Return [x, y] of the center of cell containing provided text 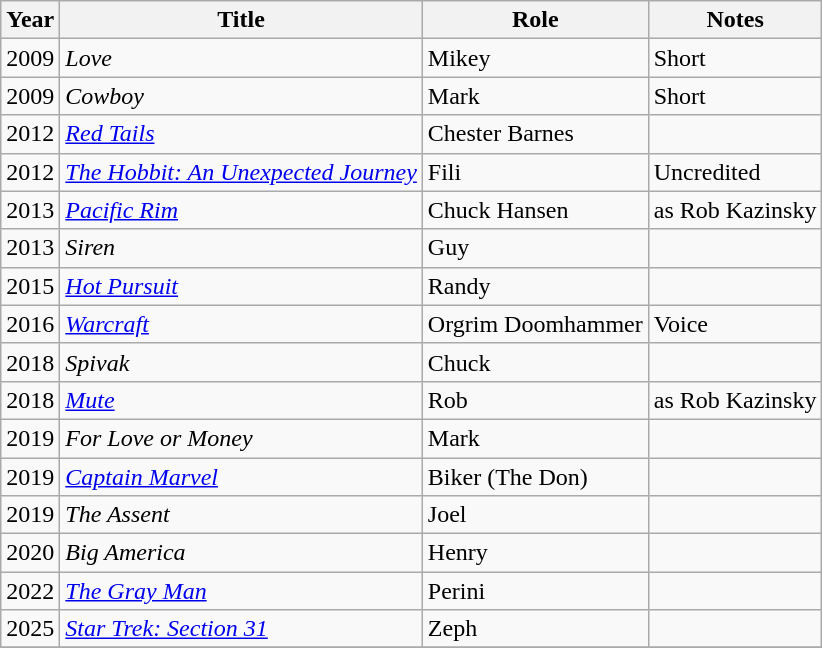
Captain Marvel [242, 477]
Pacific Rim [242, 210]
Joel [535, 515]
Guy [535, 248]
2020 [30, 553]
2022 [30, 591]
2016 [30, 324]
Red Tails [242, 134]
Perini [535, 591]
2015 [30, 286]
Spivak [242, 362]
Zeph [535, 629]
Title [242, 20]
Fili [535, 172]
Chester Barnes [535, 134]
Star Trek: Section 31 [242, 629]
Cowboy [242, 96]
Orgrim Doomhammer [535, 324]
Big America [242, 553]
2025 [30, 629]
The Assent [242, 515]
Voice [735, 324]
Siren [242, 248]
Love [242, 58]
Uncredited [735, 172]
Hot Pursuit [242, 286]
Mikey [535, 58]
Warcraft [242, 324]
Mute [242, 400]
Role [535, 20]
Biker (The Don) [535, 477]
Chuck [535, 362]
Chuck Hansen [535, 210]
Notes [735, 20]
Randy [535, 286]
Henry [535, 553]
Rob [535, 400]
Year [30, 20]
For Love or Money [242, 438]
The Hobbit: An Unexpected Journey [242, 172]
The Gray Man [242, 591]
